Pinpoint the cell where the given text exists, returning its [X, Y] midpoint coordinate. 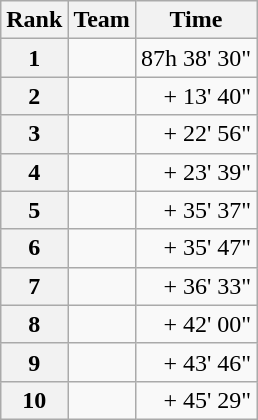
4 [34, 172]
Team [102, 20]
7 [34, 286]
+ 45' 29" [196, 400]
+ 13' 40" [196, 96]
87h 38' 30" [196, 58]
+ 35' 47" [196, 248]
+ 36' 33" [196, 286]
Rank [34, 20]
+ 23' 39" [196, 172]
+ 22' 56" [196, 134]
9 [34, 362]
8 [34, 324]
Time [196, 20]
1 [34, 58]
3 [34, 134]
+ 42' 00" [196, 324]
+ 35' 37" [196, 210]
10 [34, 400]
5 [34, 210]
+ 43' 46" [196, 362]
6 [34, 248]
2 [34, 96]
